Scan for the cell matching the given text and deliver its [x, y] coordinate at center. 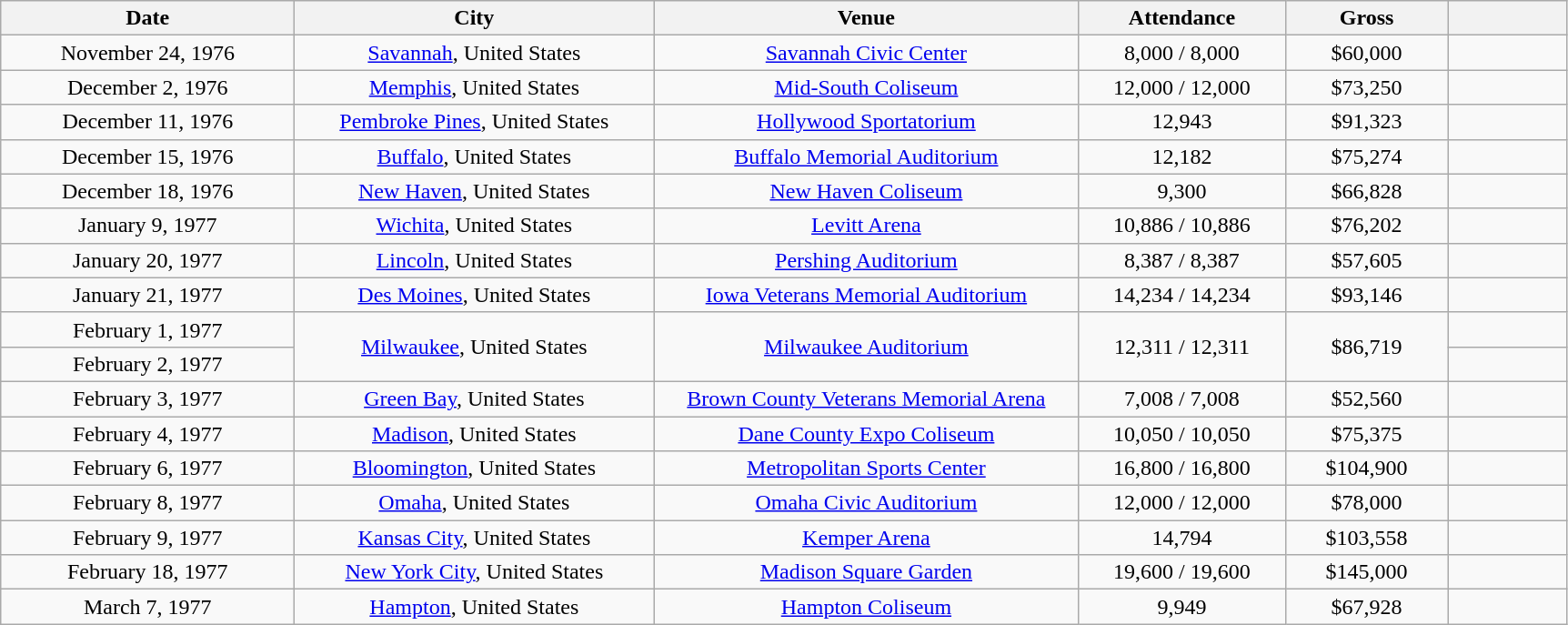
$66,828 [1366, 191]
New Haven, United States [475, 191]
14,794 [1182, 538]
12,182 [1182, 156]
Hampton, United States [475, 607]
Bloomington, United States [475, 469]
10,886 / 10,886 [1182, 226]
$52,560 [1366, 398]
December 18, 1976 [147, 191]
Mid-South Coliseum [866, 87]
February 8, 1977 [147, 503]
Des Moines, United States [475, 295]
9,300 [1182, 191]
Pembroke Pines, United States [475, 122]
March 7, 1977 [147, 607]
December 15, 1976 [147, 156]
$73,250 [1366, 87]
December 2, 1976 [147, 87]
Madison, United States [475, 434]
$67,928 [1366, 607]
10,050 / 10,050 [1182, 434]
Pershing Auditorium [866, 260]
February 4, 1977 [147, 434]
$78,000 [1366, 503]
$76,202 [1366, 226]
January 20, 1977 [147, 260]
$86,719 [1366, 347]
February 3, 1977 [147, 398]
Gross [1366, 18]
14,234 / 14,234 [1182, 295]
City [475, 18]
Hampton Coliseum [866, 607]
Milwaukee Auditorium [866, 347]
$75,375 [1366, 434]
$93,146 [1366, 295]
Iowa Veterans Memorial Auditorium [866, 295]
November 24, 1976 [147, 53]
Buffalo Memorial Auditorium [866, 156]
$60,000 [1366, 53]
$57,605 [1366, 260]
Venue [866, 18]
Lincoln, United States [475, 260]
$75,274 [1366, 156]
Kansas City, United States [475, 538]
Brown County Veterans Memorial Arena [866, 398]
Levitt Arena [866, 226]
Attendance [1182, 18]
7,008 / 7,008 [1182, 398]
Savannah Civic Center [866, 53]
February 18, 1977 [147, 572]
$103,558 [1366, 538]
New Haven Coliseum [866, 191]
Madison Square Garden [866, 572]
16,800 / 16,800 [1182, 469]
Memphis, United States [475, 87]
Hollywood Sportatorium [866, 122]
Dane County Expo Coliseum [866, 434]
Kemper Arena [866, 538]
Omaha Civic Auditorium [866, 503]
12,943 [1182, 122]
Date [147, 18]
Milwaukee, United States [475, 347]
Omaha, United States [475, 503]
February 6, 1977 [147, 469]
19,600 / 19,600 [1182, 572]
Wichita, United States [475, 226]
Buffalo, United States [475, 156]
Metropolitan Sports Center [866, 469]
$91,323 [1366, 122]
February 2, 1977 [147, 364]
8,000 / 8,000 [1182, 53]
$104,900 [1366, 469]
$145,000 [1366, 572]
9,949 [1182, 607]
February 9, 1977 [147, 538]
February 1, 1977 [147, 329]
New York City, United States [475, 572]
December 11, 1976 [147, 122]
January 21, 1977 [147, 295]
Green Bay, United States [475, 398]
January 9, 1977 [147, 226]
12,311 / 12,311 [1182, 347]
8,387 / 8,387 [1182, 260]
Savannah, United States [475, 53]
